Pinpoint the cell where the given text exists, returning its (X, Y) midpoint coordinate. 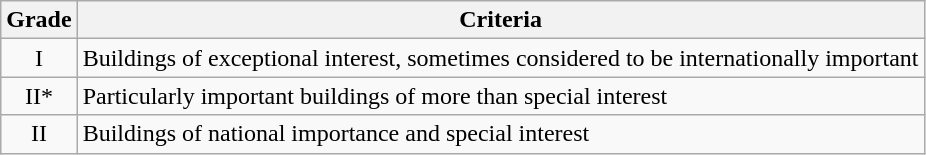
Grade (39, 20)
II* (39, 96)
Criteria (500, 20)
Buildings of national importance and special interest (500, 134)
I (39, 58)
Buildings of exceptional interest, sometimes considered to be internationally important (500, 58)
II (39, 134)
Particularly important buildings of more than special interest (500, 96)
